Scan for the cell matching the given text and deliver its [x, y] coordinate at center. 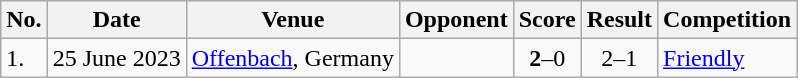
Venue [292, 20]
No. [24, 20]
Date [116, 20]
1. [24, 58]
Competition [728, 20]
Score [547, 20]
Friendly [728, 58]
2–0 [547, 58]
Result [619, 20]
Opponent [456, 20]
Offenbach, Germany [292, 58]
2–1 [619, 58]
25 June 2023 [116, 58]
